Find where the given text appears and provide that cell's center as (x, y) coordinate. 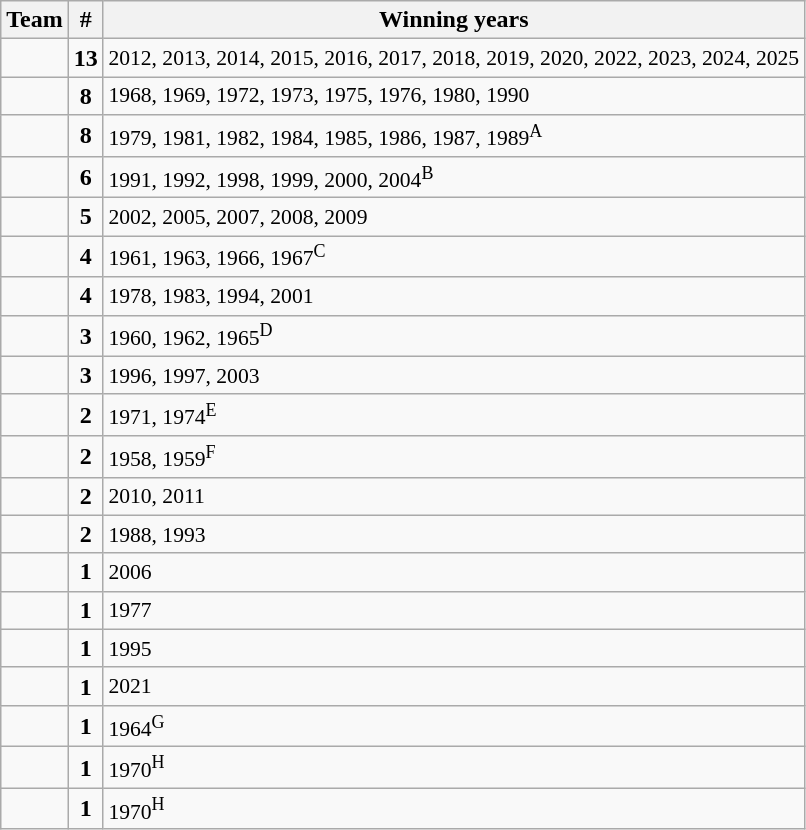
1996, 1997, 2003 (454, 375)
1961, 1963, 1966, 1967C (454, 256)
1958, 1959F (454, 456)
2006 (454, 572)
2002, 2005, 2007, 2008, 2009 (454, 217)
1960, 1962, 1965D (454, 336)
5 (86, 217)
Winning years (454, 20)
1988, 1993 (454, 534)
1991, 1992, 1998, 1999, 2000, 2004B (454, 176)
1968, 1969, 1972, 1973, 1975, 1976, 1980, 1990 (454, 96)
1977 (454, 610)
1978, 1983, 1994, 2001 (454, 296)
1971, 1974E (454, 414)
6 (86, 176)
Team (35, 20)
2010, 2011 (454, 496)
13 (86, 58)
1964G (454, 726)
2021 (454, 686)
2012, 2013, 2014, 2015, 2016, 2017, 2018, 2019, 2020, 2022, 2023, 2024, 2025 (454, 58)
1995 (454, 648)
# (86, 20)
1979, 1981, 1982, 1984, 1985, 1986, 1987, 1989A (454, 136)
